Identify which cell holds the provided text, then report its (x, y) central coordinate. 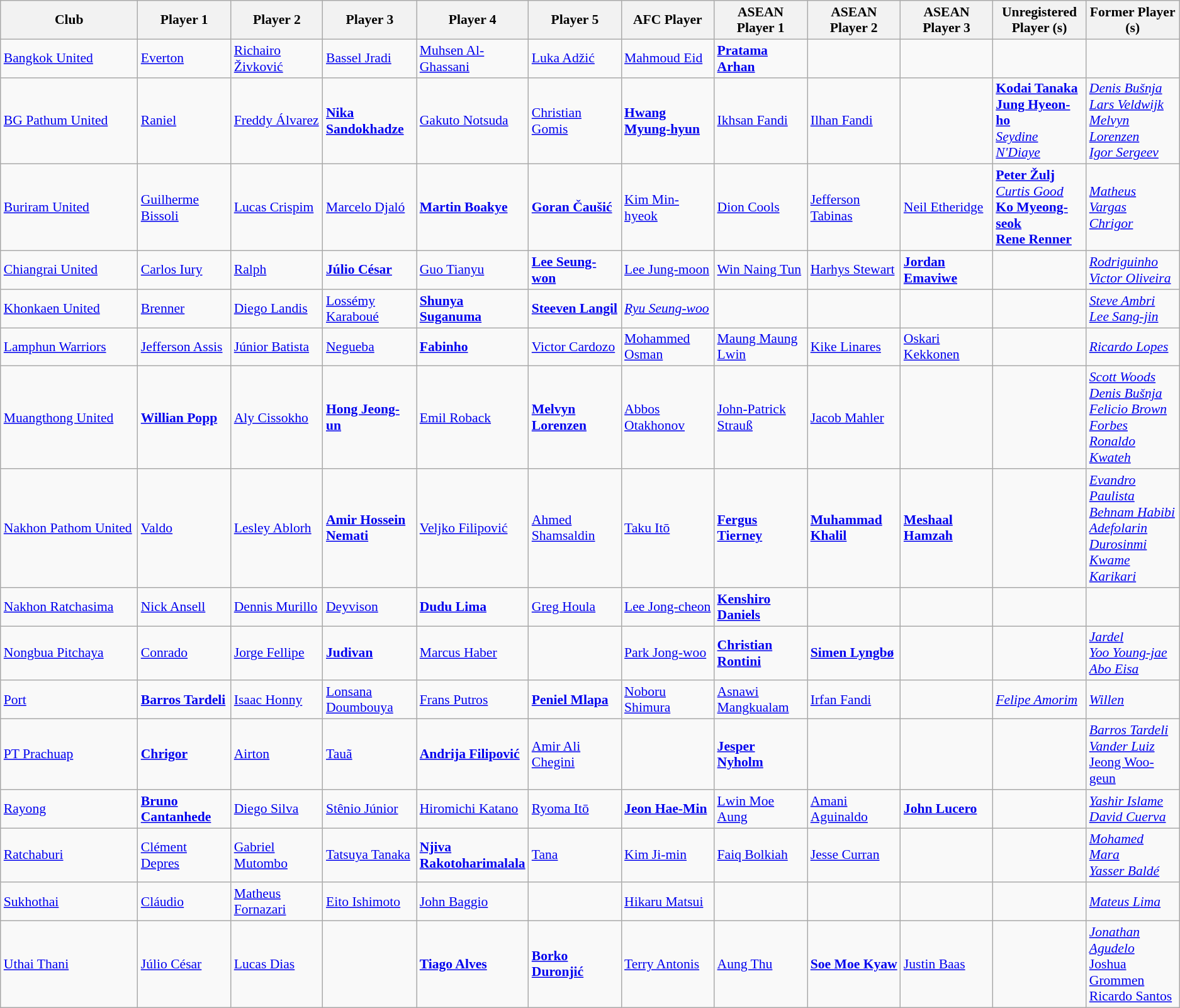
Guo Tianyu (473, 271)
Park Jong-woo (668, 653)
Hiromichi Katano (473, 809)
Player 4 (473, 20)
Rayong (69, 809)
Khonkaen United (69, 308)
Felipe Amorim (1039, 700)
Júnior Batista (277, 347)
Cláudio (184, 902)
Muangthong United (69, 418)
Barros Tardeli Vander Luiz Jeong Woo-geun (1133, 754)
AFC Player (668, 20)
Player 1 (184, 20)
Brenner (184, 308)
Steeven Langil (575, 308)
Valdo (184, 529)
Victor Cardozo (575, 347)
Matheus Vargas Chrigor (1133, 208)
Tana (575, 856)
Willen (1133, 700)
Tatsuya Tanaka (370, 856)
Nick Ansell (184, 607)
Terry Antonis (668, 965)
Jefferson Assis (184, 347)
ASEAN Player 2 (854, 20)
Buriram United (69, 208)
Isaac Honny (277, 700)
Clément Depres (184, 856)
Peter Žulj Curtis Good Ko Myeong-seok Rene Renner (1039, 208)
Ralph (277, 271)
Soe Moe Kyaw (854, 965)
Jeon Hae-Min (668, 809)
Frans Putros (473, 700)
Andrija Filipović (473, 754)
Lucas Crispim (277, 208)
Former Player (s) (1133, 20)
Port (69, 700)
Player 3 (370, 20)
Jorge Fellipe (277, 653)
Eito Ishimoto (370, 902)
Christian Gomis (575, 121)
Lwin Moe Aung (761, 809)
Carlos Iury (184, 271)
ASEAN Player 3 (947, 20)
Amir Hossein Nemati (370, 529)
Stênio Júnior (370, 809)
Christian Rontini (761, 653)
Pratama Arhan (761, 58)
Lesley Ablorh (277, 529)
Club (69, 20)
Bassel Jradi (370, 58)
Neil Etheridge (947, 208)
Uthai Thani (69, 965)
Emil Roback (473, 418)
Noboru Shimura (668, 700)
Deyvison (370, 607)
Guilherme Bissoli (184, 208)
Kenshiro Daniels (761, 607)
Rodriguinho Victor Oliveira (1133, 271)
Dudu Lima (473, 607)
Judivan (370, 653)
Raniel (184, 121)
Marcus Haber (473, 653)
Muhsen Al-Ghassani (473, 58)
Unregistered Player (s) (1039, 20)
Meshaal Hamzah (947, 529)
Lamphun Warriors (69, 347)
Njiva Rakotoharimalala (473, 856)
Evandro Paulista Behnam Habibi Adefolarin Durosinmi Kwame Karikari (1133, 529)
Jonathan Agudelo Joshua Grommen Ricardo Santos (1133, 965)
Goran Čaušić (575, 208)
Muhammad Khalil (854, 529)
Hong Jeong-un (370, 418)
Amani Aguinaldo (854, 809)
Jacob Mahler (854, 418)
Steve Ambri Lee Sang-jin (1133, 308)
Veljko Filipović (473, 529)
Fabinho (473, 347)
Chrigor (184, 754)
Player 2 (277, 20)
Mohamed Mara Yasser Baldé (1133, 856)
Dion Cools (761, 208)
Luka Adžić (575, 58)
Chiangrai United (69, 271)
Jardel Yoo Young-jae Abo Eisa (1133, 653)
Mateus Lima (1133, 902)
Matheus Fornazari (277, 902)
Nakhon Pathom United (69, 529)
John-Patrick Strauß (761, 418)
Sukhothai (69, 902)
Kodai Tanaka Jung Hyeon-ho Seydine N'Diaye (1039, 121)
Jesse Curran (854, 856)
Asnawi Mangkualam (761, 700)
Borko Duronjić (575, 965)
Tiago Alves (473, 965)
Aung Thu (761, 965)
Barros Tardeli (184, 700)
Peniel Mlapa (575, 700)
Ryoma Itō (575, 809)
Simen Lyngbø (854, 653)
ASEAN Player 1 (761, 20)
Taku Itō (668, 529)
Ryu Seung-woo (668, 308)
Jordan Emaviwe (947, 271)
Aly Cissokho (277, 418)
Irfan Fandi (854, 700)
Lucas Dias (277, 965)
Win Naing Tun (761, 271)
Maung Maung Lwin (761, 347)
Ahmed Shamsaldin (575, 529)
PT Prachuap (69, 754)
Negueba (370, 347)
Richairo Živković (277, 58)
John Baggio (473, 902)
Kim Min-hyeok (668, 208)
Diego Silva (277, 809)
Jesper Nyholm (761, 754)
Marcelo Djaló (370, 208)
Tauã (370, 754)
Bruno Cantanhede (184, 809)
Amir Ali Chegini (575, 754)
Conrado (184, 653)
Jefferson Tabinas (854, 208)
Mohammed Osman (668, 347)
Kike Linares (854, 347)
Melvyn Lorenzen (575, 418)
Kim Ji-min (668, 856)
Yashir Islame David Cuerva (1133, 809)
Nakhon Ratchasima (69, 607)
BG Pathum United (69, 121)
Gakuto Notsuda (473, 121)
Abbos Otakhonov (668, 418)
Denis Bušnja Lars Veldwijk Melvyn Lorenzen Igor Sergeev (1133, 121)
Lee Jong-cheon (668, 607)
Lee Jung-moon (668, 271)
Dennis Murillo (277, 607)
Hwang Myung-hyun (668, 121)
Lonsana Doumbouya (370, 700)
Justin Baas (947, 965)
Airton (277, 754)
Mahmoud Eid (668, 58)
Gabriel Mutombo (277, 856)
Ilhan Fandi (854, 121)
Freddy Álvarez (277, 121)
Shunya Suganuma (473, 308)
Scott Woods Denis Bušnja Felicio Brown Forbes Ronaldo Kwateh (1133, 418)
Bangkok United (69, 58)
Oskari Kekkonen (947, 347)
Ikhsan Fandi (761, 121)
Hikaru Matsui (668, 902)
Greg Houla (575, 607)
Nika Sandokhadze (370, 121)
Diego Landis (277, 308)
Lee Seung-won (575, 271)
John Lucero (947, 809)
Fergus Tierney (761, 529)
Ratchaburi (69, 856)
Everton (184, 58)
Willian Popp (184, 418)
Nongbua Pitchaya (69, 653)
Martin Boakye (473, 208)
Ricardo Lopes (1133, 347)
Faiq Bolkiah (761, 856)
Lossémy Karaboué (370, 308)
Harhys Stewart (854, 271)
Player 5 (575, 20)
